Output the (x, y) coordinate of the center of the cell containing the given text.  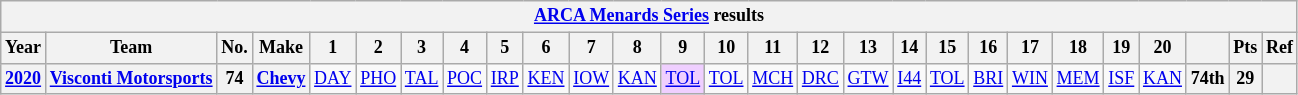
20 (1163, 48)
I44 (910, 78)
18 (1078, 48)
PHO (378, 78)
POC (465, 78)
Ref (1280, 48)
74th (1208, 78)
Visconti Motorsports (130, 78)
15 (948, 48)
ARCA Menards Series results (650, 16)
Make (281, 48)
TAL (421, 78)
2 (378, 48)
29 (1246, 78)
GTW (868, 78)
74 (234, 78)
19 (1122, 48)
17 (1030, 48)
BRI (988, 78)
WIN (1030, 78)
13 (868, 48)
Year (24, 48)
9 (682, 48)
11 (773, 48)
DAY (333, 78)
MEM (1078, 78)
IRP (504, 78)
KEN (546, 78)
4 (465, 48)
IOW (592, 78)
Pts (1246, 48)
Team (130, 48)
ISF (1122, 78)
DRC (821, 78)
MCH (773, 78)
16 (988, 48)
5 (504, 48)
10 (726, 48)
7 (592, 48)
Chevy (281, 78)
12 (821, 48)
2020 (24, 78)
No. (234, 48)
3 (421, 48)
6 (546, 48)
8 (637, 48)
1 (333, 48)
14 (910, 48)
